Return (X, Y) of the center of cell containing provided text 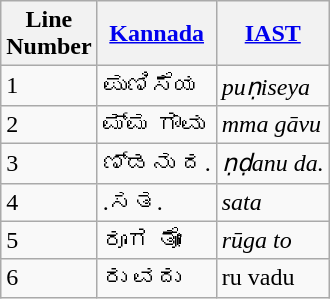
sata (272, 202)
3 (49, 163)
rūga to (272, 240)
puṇiseya (272, 86)
.ಸತ. (156, 202)
Kannada (156, 34)
ಪುಣಿಸೆಯ (156, 86)
ಮ್ಮ ಗಾವು (156, 124)
6 (49, 278)
LineNumber (49, 34)
ರು ವದು (156, 278)
ರೂಗ ತೋ (156, 240)
ṇḍanu da. (272, 163)
ru vadu (272, 278)
4 (49, 202)
ಣ್ಡನು ದ. (156, 163)
mma gāvu (272, 124)
1 (49, 86)
IAST (272, 34)
2 (49, 124)
5 (49, 240)
